Scan for the cell matching the given text and deliver its [x, y] coordinate at center. 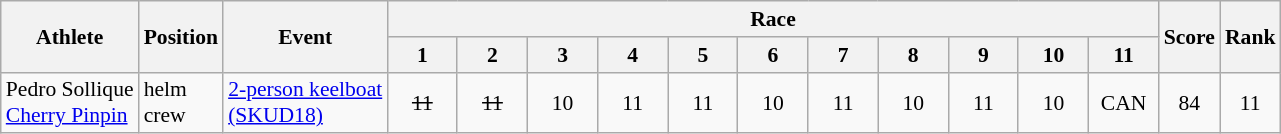
6 [773, 55]
Pedro SolliqueCherry Pinpin [70, 102]
Event [305, 36]
5 [703, 55]
Position [181, 36]
84 [1190, 102]
2 [492, 55]
8 [913, 55]
1 [422, 55]
3 [563, 55]
7 [843, 55]
helmcrew [181, 102]
Race [772, 19]
2-person keelboat(SKUD18) [305, 102]
Rank [1250, 36]
9 [983, 55]
Athlete [70, 36]
4 [633, 55]
Score [1190, 36]
CAN [1124, 102]
